Scan for the cell matching the given text and deliver its (x, y) coordinate at center. 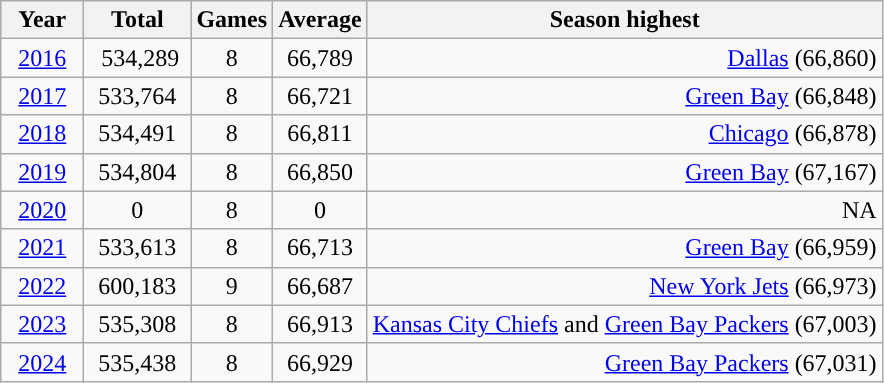
534,491 (138, 134)
Chicago (66,878) (624, 134)
NA (624, 210)
66,721 (320, 96)
Kansas City Chiefs and Green Bay Packers (67,003) (624, 324)
Green Bay Packers (67,031) (624, 362)
2016 (42, 58)
9 (232, 286)
Green Bay (66,959) (624, 248)
New York Jets (66,973) (624, 286)
Season highest (624, 20)
Average (320, 20)
2017 (42, 96)
2020 (42, 210)
534,289 (138, 58)
Green Bay (66,848) (624, 96)
2023 (42, 324)
535,308 (138, 324)
2019 (42, 172)
2018 (42, 134)
2021 (42, 248)
600,183 (138, 286)
534,804 (138, 172)
535,438 (138, 362)
533,764 (138, 96)
66,929 (320, 362)
Total (138, 20)
533,613 (138, 248)
Games (232, 20)
66,850 (320, 172)
2022 (42, 286)
Green Bay (67,167) (624, 172)
66,713 (320, 248)
66,913 (320, 324)
Dallas (66,860) (624, 58)
66,687 (320, 286)
2024 (42, 362)
Year (42, 20)
66,811 (320, 134)
66,789 (320, 58)
